Detect which cell encompasses the target text, then output its [x, y] center coordinate. 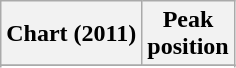
Peakposition [188, 34]
Chart (2011) [72, 34]
